From the cell containing the given text, extract its center point as [x, y] coordinate. 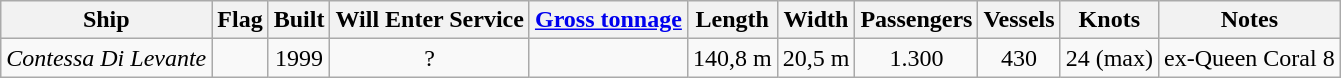
Ship [106, 20]
Vessels [1019, 20]
Length [732, 20]
24 (max) [1109, 58]
? [430, 58]
ex-Queen Coral 8 [1249, 58]
Notes [1249, 20]
1.300 [916, 58]
Width [816, 20]
Will Enter Service [430, 20]
1999 [299, 58]
Flag [240, 20]
Gross tonnage [608, 20]
140,8 m [732, 58]
Built [299, 20]
Knots [1109, 20]
20,5 m [816, 58]
Passengers [916, 20]
Contessa Di Levante [106, 58]
430 [1019, 58]
